Find where the given text appears and provide that cell's center as (x, y) coordinate. 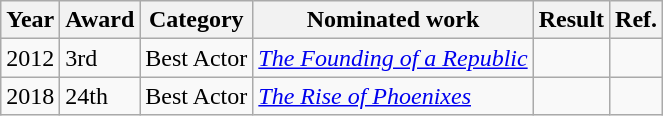
The Founding of a Republic (393, 58)
Year (30, 20)
Category (196, 20)
The Rise of Phoenixes (393, 96)
Nominated work (393, 20)
24th (100, 96)
2012 (30, 58)
Award (100, 20)
3rd (100, 58)
2018 (30, 96)
Ref. (636, 20)
Result (571, 20)
